Search for the cell housing the specified text and yield its (X, Y) center coordinate. 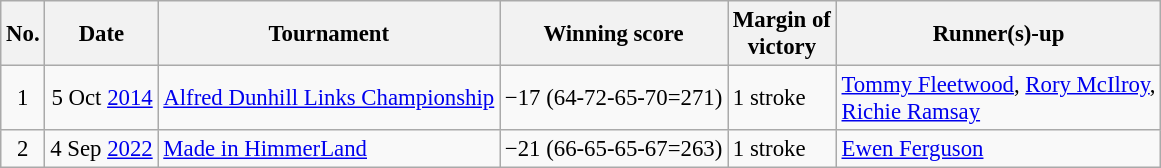
−17 (64-72-65-70=271) (614, 98)
Winning score (614, 34)
5 Oct 2014 (102, 98)
4 Sep 2022 (102, 149)
Made in HimmerLand (329, 149)
No. (23, 34)
Tournament (329, 34)
1 (23, 98)
Alfred Dunhill Links Championship (329, 98)
Runner(s)-up (998, 34)
Tommy Fleetwood, Rory McIlroy, Richie Ramsay (998, 98)
Margin ofvictory (782, 34)
Ewen Ferguson (998, 149)
−21 (66-65-65-67=263) (614, 149)
2 (23, 149)
Date (102, 34)
